Return (X, Y) of the center of cell containing provided text 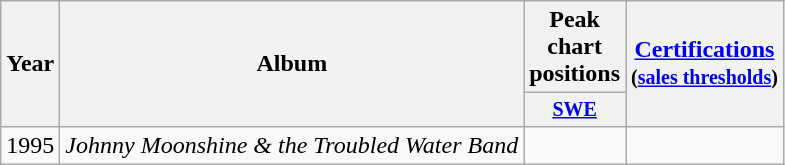
SWE (575, 110)
Peak chart positions (575, 47)
Certifications(sales thresholds) (705, 64)
Album (292, 64)
Johnny Moonshine & the Troubled Water Band (292, 145)
Year (30, 64)
1995 (30, 145)
